Provide the [X, Y] coordinate of the cell's center where the given text is located.  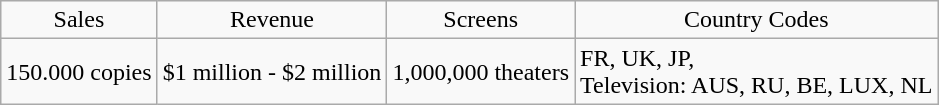
150.000 copies [79, 72]
Sales [79, 20]
FR, UK, JP, Television: AUS, RU, BE, LUX, NL [756, 72]
Country Codes [756, 20]
$1 million - $2 million [272, 72]
Screens [481, 20]
Revenue [272, 20]
1,000,000 theaters [481, 72]
